Search for the cell housing the specified text and yield its (x, y) center coordinate. 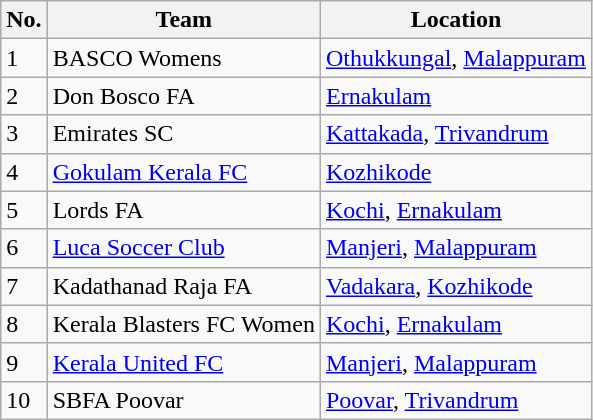
Don Bosco FA (184, 96)
BASCO Womens (184, 58)
Kadathanad Raja FA (184, 286)
Vadakara, Kozhikode (456, 286)
Kozhikode (456, 172)
Othukkungal, Malappuram (456, 58)
2 (24, 96)
Ernakulam (456, 96)
Emirates SC (184, 134)
7 (24, 286)
3 (24, 134)
9 (24, 362)
Kattakada, Trivandrum (456, 134)
6 (24, 248)
Luca Soccer Club (184, 248)
1 (24, 58)
5 (24, 210)
4 (24, 172)
10 (24, 400)
Kerala United FC (184, 362)
Location (456, 20)
No. (24, 20)
Lords FA (184, 210)
SBFA Poovar (184, 400)
Poovar, Trivandrum (456, 400)
Gokulam Kerala FC (184, 172)
8 (24, 324)
Kerala Blasters FC Women (184, 324)
Team (184, 20)
